Return (X, Y) of the center of cell containing provided text 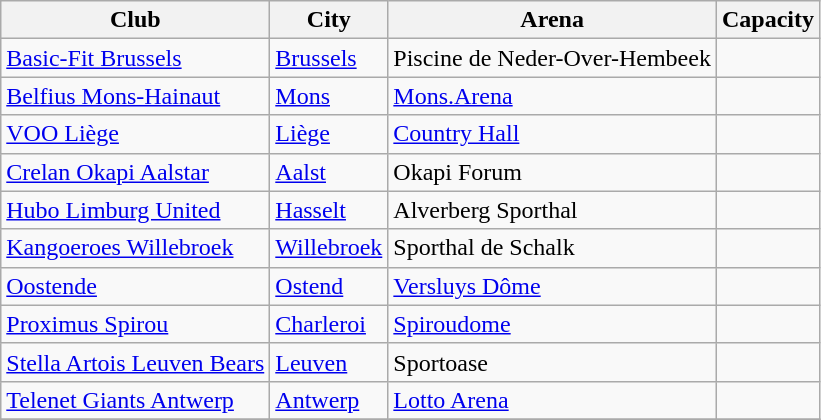
Aalst (329, 172)
Alverberg Sporthal (552, 210)
VOO Liège (136, 134)
Lotto Arena (552, 400)
Proximus Spirou (136, 324)
Sporthal de Schalk (552, 248)
Basic-Fit Brussels (136, 58)
Belfius Mons-Hainaut (136, 96)
Versluys Dôme (552, 286)
Spiroudome (552, 324)
Liège (329, 134)
Charleroi (329, 324)
Willebroek (329, 248)
Kangoeroes Willebroek (136, 248)
Capacity (768, 20)
Oostende (136, 286)
City (329, 20)
Leuven (329, 362)
Stella Artois Leuven Bears (136, 362)
Okapi Forum (552, 172)
Mons (329, 96)
Country Hall (552, 134)
Brussels (329, 58)
Telenet Giants Antwerp (136, 400)
Sportoase (552, 362)
Antwerp (329, 400)
Crelan Okapi Aalstar (136, 172)
Ostend (329, 286)
Piscine de Neder-Over-Hembeek (552, 58)
Club (136, 20)
Arena (552, 20)
Hubo Limburg United (136, 210)
Hasselt (329, 210)
Mons.Arena (552, 96)
